Find where the given text appears and provide that cell's center as [x, y] coordinate. 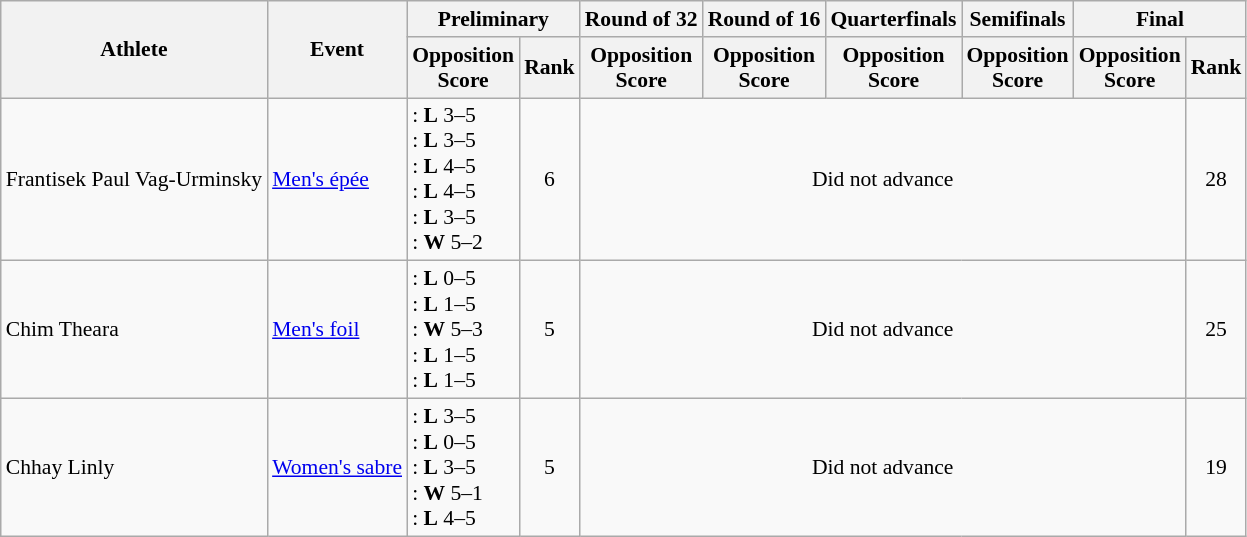
: L 3–5: L 0–5: L 3–5: W 5–1: L 4–5 [463, 468]
Men's foil [337, 330]
19 [1216, 468]
6 [550, 180]
28 [1216, 180]
: L 0–5: L 1–5: W 5–3: L 1–5: L 1–5 [463, 330]
Women's sabre [337, 468]
Preliminary [494, 19]
Chim Theara [134, 330]
Quarterfinals [893, 19]
Round of 32 [642, 19]
: L 3–5: L 3–5: L 4–5: L 4–5: L 3–5: W 5–2 [463, 180]
Chhay Linly [134, 468]
25 [1216, 330]
Round of 16 [764, 19]
Final [1160, 19]
Event [337, 50]
Semifinals [1018, 19]
Men's épée [337, 180]
Frantisek Paul Vag-Urminsky [134, 180]
Athlete [134, 50]
